Identify which cell holds the provided text, then report its (x, y) central coordinate. 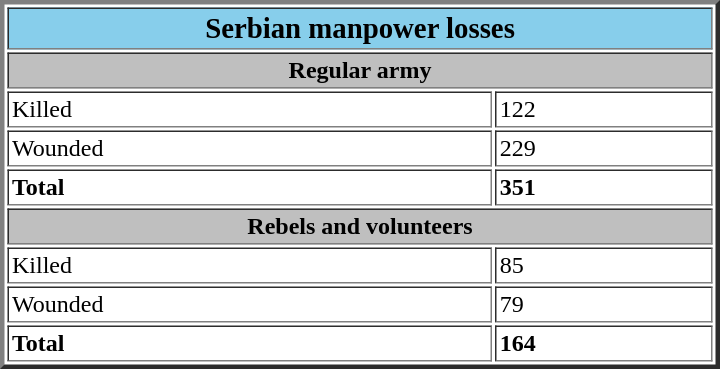
229 (604, 148)
122 (604, 110)
79 (604, 304)
164 (604, 344)
351 (604, 188)
Rebels and volunteers (360, 226)
Serbian manpower losses (360, 29)
Regular army (360, 70)
85 (604, 266)
